Locate the cell with the specified text and output its (X, Y) center coordinate. 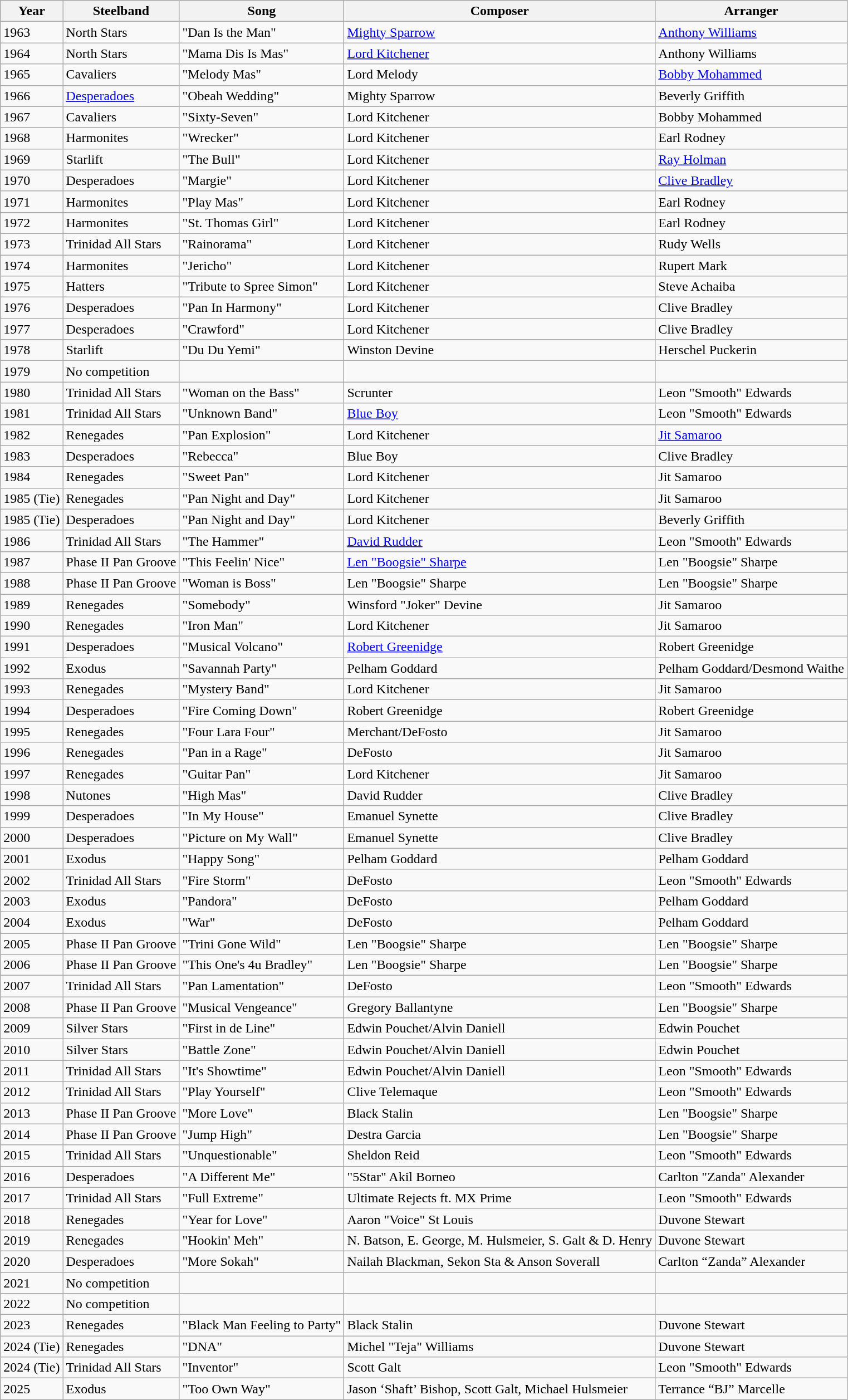
"A Different Me" (262, 1177)
1981 (32, 414)
"Happy Song" (262, 859)
2014 (32, 1134)
"Unquestionable" (262, 1156)
"Rebecca" (262, 456)
1993 (32, 689)
Nutones (121, 795)
1979 (32, 371)
2003 (32, 901)
"In My House" (262, 816)
1995 (32, 732)
1974 (32, 266)
"Savannah Party" (262, 668)
Steelband (121, 11)
Michel "Teja" Williams (500, 1347)
1963 (32, 32)
2007 (32, 986)
1978 (32, 350)
"Trini Gone Wild" (262, 944)
"Somebody" (262, 604)
"Fire Coming Down" (262, 711)
"Pan In Harmony" (262, 308)
Clive Telemaque (500, 1092)
2017 (32, 1198)
"Dan Is the Man" (262, 32)
Aaron "Voice" St Louis (500, 1219)
Scrunter (500, 393)
"The Hammer" (262, 541)
1973 (32, 244)
1984 (32, 477)
2004 (32, 922)
2000 (32, 838)
2018 (32, 1219)
1999 (32, 816)
"It's Showtime" (262, 1071)
"Unknown Band" (262, 414)
Pelham Goddard/Desmond Waithe (752, 668)
2006 (32, 965)
1989 (32, 604)
"The Bull" (262, 159)
2016 (32, 1177)
1976 (32, 308)
2011 (32, 1071)
"St. Thomas Girl" (262, 223)
1970 (32, 180)
1965 (32, 75)
Winston Devine (500, 350)
"Wrecker" (262, 138)
"Guitar Pan" (262, 774)
2020 (32, 1261)
2005 (32, 944)
1991 (32, 647)
1968 (32, 138)
"More Love" (262, 1113)
Ray Holman (752, 159)
Merchant/DeFosto (500, 732)
2023 (32, 1325)
2001 (32, 859)
"Musical Vengeance" (262, 1007)
1987 (32, 562)
Herschel Puckerin (752, 350)
Carlton "Zanda" Alexander (752, 1177)
"Pan Lamentation" (262, 986)
"This Feelin' Nice" (262, 562)
1982 (32, 435)
"Musical Volcano" (262, 647)
Steve Achaiba (752, 287)
"Sweet Pan" (262, 477)
Year (32, 11)
Scott Galt (500, 1368)
"Woman is Boss" (262, 583)
1967 (32, 117)
1983 (32, 456)
1994 (32, 711)
2008 (32, 1007)
1980 (32, 393)
1992 (32, 668)
"Obeah Wedding" (262, 96)
Destra Garcia (500, 1134)
Ultimate Rejects ft. MX Prime (500, 1198)
"Play Yourself" (262, 1092)
"High Mas" (262, 795)
"DNA" (262, 1347)
"Inventor" (262, 1368)
Gregory Ballantyne (500, 1007)
1977 (32, 329)
1996 (32, 753)
"Pan in a Rage" (262, 753)
"Four Lara Four" (262, 732)
2010 (32, 1050)
Song (262, 11)
Carlton “Zanda” Alexander (752, 1261)
Jason ‘Shaft’ Bishop, Scott Galt, Michael Hulsmeier (500, 1389)
"Jericho" (262, 266)
2012 (32, 1092)
"Fire Storm" (262, 880)
Sheldon Reid (500, 1156)
"Too Own Way" (262, 1389)
"This One's 4u Bradley" (262, 965)
Lord Melody (500, 75)
"Tribute to Spree Simon" (262, 287)
Hatters (121, 287)
1964 (32, 53)
Terrance “BJ” Marcelle (752, 1389)
"Hookin' Meh" (262, 1240)
2002 (32, 880)
1986 (32, 541)
Arranger (752, 11)
"Picture on My Wall" (262, 838)
2022 (32, 1304)
1997 (32, 774)
2015 (32, 1156)
"Play Mas" (262, 202)
2009 (32, 1029)
2021 (32, 1282)
1966 (32, 96)
"Margie" (262, 180)
"Mama Dis Is Mas" (262, 53)
"Crawford" (262, 329)
"Woman on the Bass" (262, 393)
"First in de Line" (262, 1029)
"5Star" Akil Borneo (500, 1177)
"Rainorama" (262, 244)
"Sixty-Seven" (262, 117)
1990 (32, 626)
Winsford "Joker" Devine (500, 604)
"Full Extreme" (262, 1198)
2013 (32, 1113)
"Mystery Band" (262, 689)
2025 (32, 1389)
Rupert Mark (752, 266)
"Du Du Yemi" (262, 350)
"Jump High" (262, 1134)
"Battle Zone" (262, 1050)
"Pandora" (262, 901)
"Year for Love" (262, 1219)
1998 (32, 795)
"Melody Mas" (262, 75)
1975 (32, 287)
Rudy Wells (752, 244)
"Black Man Feeling to Party" (262, 1325)
Nailah Blackman, Sekon Sta & Anson Soverall (500, 1261)
1971 (32, 202)
N. Batson, E. George, M. Hulsmeier, S. Galt & D. Henry (500, 1240)
Composer (500, 11)
1969 (32, 159)
1972 (32, 223)
1988 (32, 583)
"Iron Man" (262, 626)
"More Sokah" (262, 1261)
"War" (262, 922)
2019 (32, 1240)
"Pan Explosion" (262, 435)
